Find where the given text appears and provide that cell's center as [X, Y] coordinate. 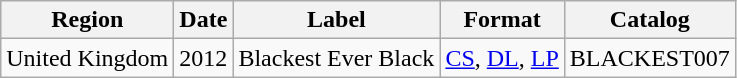
Format [502, 20]
United Kingdom [88, 58]
Catalog [650, 20]
Region [88, 20]
Blackest Ever Black [336, 58]
2012 [204, 58]
BLACKEST007 [650, 58]
Date [204, 20]
CS, DL, LP [502, 58]
Label [336, 20]
